Scan for the cell matching the given text and deliver its [x, y] coordinate at center. 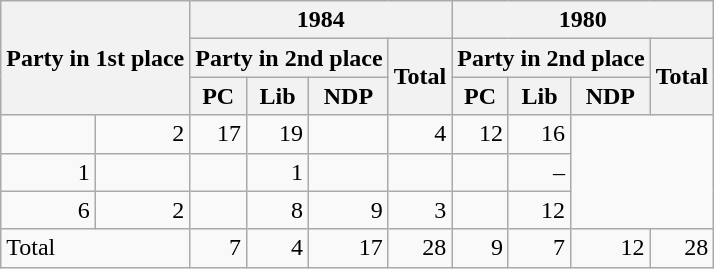
6 [48, 210]
1980 [583, 20]
Party in 1st place [96, 58]
8 [278, 210]
3 [420, 210]
1984 [321, 20]
16 [539, 134]
– [539, 172]
19 [278, 134]
